Provide the (x, y) coordinate of the cell's center where the given text is located.  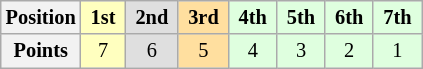
3 (301, 51)
6 (152, 51)
4 (253, 51)
3rd (203, 17)
Points (41, 51)
7 (104, 51)
2 (349, 51)
5 (203, 51)
1 (397, 51)
2nd (152, 17)
7th (397, 17)
4th (253, 17)
1st (104, 17)
6th (349, 17)
5th (301, 17)
Position (41, 17)
